Identify which cell holds the provided text, then report its [x, y] central coordinate. 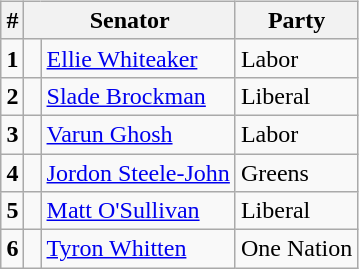
5 [12, 211]
Varun Ghosh [138, 134]
Tyron Whitten [138, 249]
Jordon Steele-John [138, 173]
One Nation [296, 249]
Greens [296, 173]
Ellie Whiteaker [138, 58]
Party [296, 20]
2 [12, 96]
Slade Brockman [138, 96]
# [12, 20]
3 [12, 134]
Matt O'Sullivan [138, 211]
6 [12, 249]
Senator [130, 20]
1 [12, 58]
4 [12, 173]
